Return (X, Y) of the center of cell containing provided text 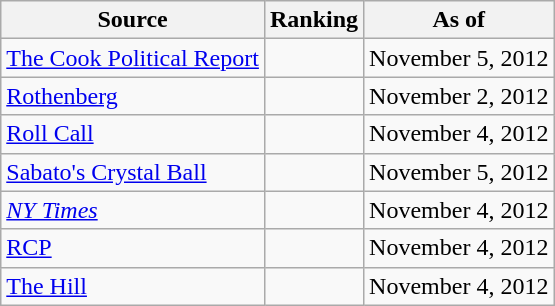
Rothenberg (133, 96)
The Cook Political Report (133, 58)
NY Times (133, 210)
The Hill (133, 286)
Ranking (314, 20)
November 2, 2012 (459, 96)
Source (133, 20)
RCP (133, 248)
As of (459, 20)
Roll Call (133, 134)
Sabato's Crystal Ball (133, 172)
